Extract the (x, y) coordinate from the center of the cell holding the provided text.  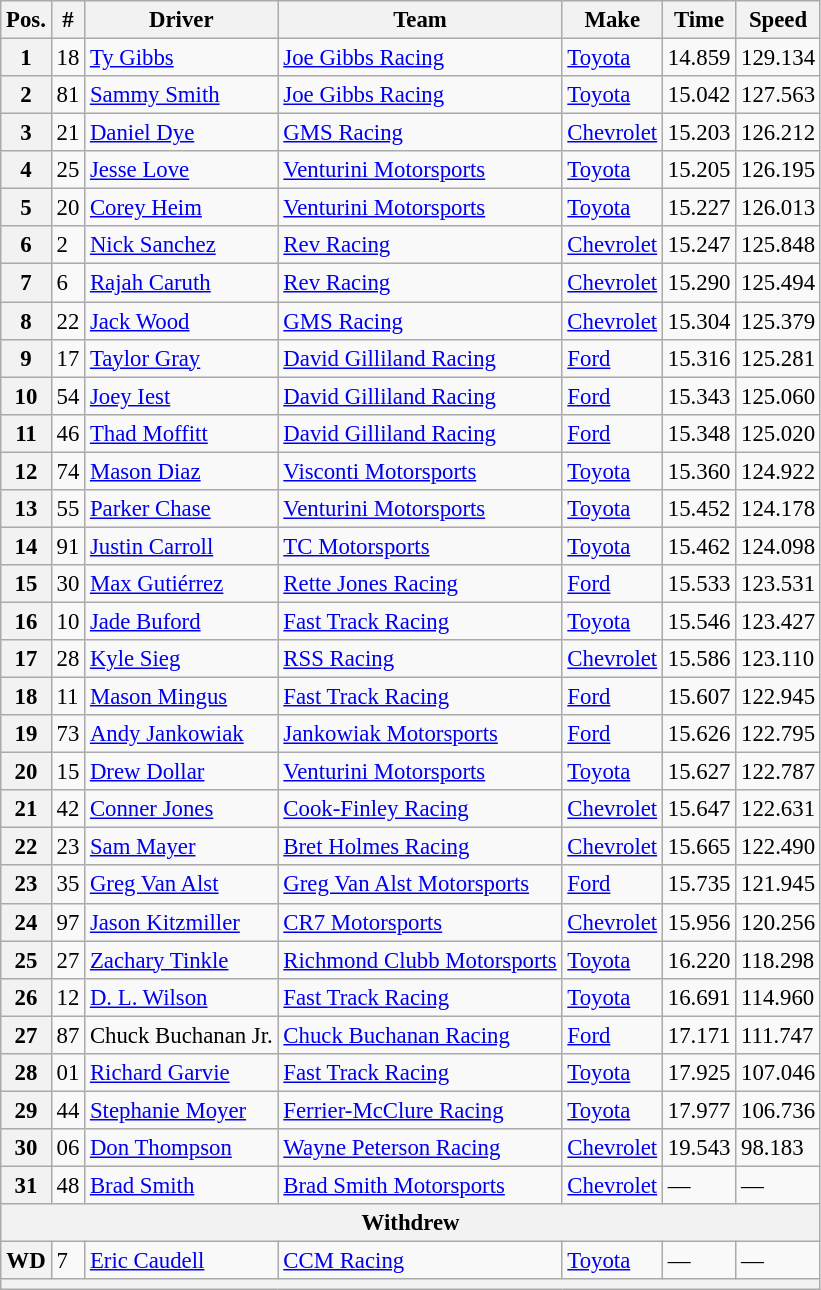
46 (68, 433)
114.960 (778, 997)
124.922 (778, 471)
Max Gutiérrez (182, 584)
Time (698, 20)
122.787 (778, 772)
15.586 (698, 659)
15.290 (698, 283)
15.647 (698, 809)
15.304 (698, 321)
120.256 (778, 922)
126.195 (778, 170)
15.956 (698, 922)
48 (68, 1185)
Team (420, 20)
Rajah Caruth (182, 283)
16.220 (698, 960)
Stephanie Moyer (182, 1110)
Jankowiak Motorsports (420, 734)
Jesse Love (182, 170)
Zachary Tinkle (182, 960)
15.462 (698, 546)
Nick Sanchez (182, 245)
15.205 (698, 170)
CCM Racing (420, 1261)
121.945 (778, 885)
Brad Smith Motorsports (420, 1185)
Daniel Dye (182, 133)
TC Motorsports (420, 546)
15.360 (698, 471)
15.665 (698, 847)
15.626 (698, 734)
Eric Caudell (182, 1261)
Greg Van Alst Motorsports (420, 885)
Ty Gibbs (182, 58)
125.848 (778, 245)
122.490 (778, 847)
Drew Dollar (182, 772)
17.925 (698, 1073)
125.379 (778, 321)
19 (26, 734)
118.298 (778, 960)
Jade Buford (182, 621)
1 (26, 58)
15.452 (698, 509)
Speed (778, 20)
Mason Diaz (182, 471)
54 (68, 396)
Make (612, 20)
125.060 (778, 396)
# (68, 20)
Justin Carroll (182, 546)
14.859 (698, 58)
26 (26, 997)
124.098 (778, 546)
126.212 (778, 133)
Joey Iest (182, 396)
55 (68, 509)
5 (26, 208)
Cook-Finley Racing (420, 809)
81 (68, 95)
Richmond Clubb Motorsports (420, 960)
123.110 (778, 659)
Richard Garvie (182, 1073)
Brad Smith (182, 1185)
15.546 (698, 621)
15.343 (698, 396)
06 (68, 1148)
15.735 (698, 885)
Ferrier-McClure Racing (420, 1110)
Sam Mayer (182, 847)
24 (26, 922)
Sammy Smith (182, 95)
Wayne Peterson Racing (420, 1148)
9 (26, 358)
106.736 (778, 1110)
122.631 (778, 809)
01 (68, 1073)
15.247 (698, 245)
Jason Kitzmiller (182, 922)
42 (68, 809)
17.171 (698, 1035)
29 (26, 1110)
Thad Moffitt (182, 433)
Taylor Gray (182, 358)
125.494 (778, 283)
4 (26, 170)
Conner Jones (182, 809)
16 (26, 621)
125.281 (778, 358)
111.747 (778, 1035)
15.042 (698, 95)
126.013 (778, 208)
98.183 (778, 1148)
16.691 (698, 997)
14 (26, 546)
15.203 (698, 133)
129.134 (778, 58)
Don Thompson (182, 1148)
87 (68, 1035)
17.977 (698, 1110)
107.046 (778, 1073)
125.020 (778, 433)
Withdrew (411, 1223)
97 (68, 922)
124.178 (778, 509)
15.607 (698, 697)
122.945 (778, 697)
RSS Racing (420, 659)
Corey Heim (182, 208)
Bret Holmes Racing (420, 847)
15.533 (698, 584)
8 (26, 321)
Jack Wood (182, 321)
Mason Mingus (182, 697)
122.795 (778, 734)
15.348 (698, 433)
Rette Jones Racing (420, 584)
Visconti Motorsports (420, 471)
Chuck Buchanan Racing (420, 1035)
13 (26, 509)
Kyle Sieg (182, 659)
91 (68, 546)
15.316 (698, 358)
15.627 (698, 772)
CR7 Motorsports (420, 922)
44 (68, 1110)
74 (68, 471)
127.563 (778, 95)
123.427 (778, 621)
15.227 (698, 208)
Pos. (26, 20)
Andy Jankowiak (182, 734)
Greg Van Alst (182, 885)
35 (68, 885)
19.543 (698, 1148)
WD (26, 1261)
D. L. Wilson (182, 997)
Driver (182, 20)
123.531 (778, 584)
31 (26, 1185)
73 (68, 734)
Chuck Buchanan Jr. (182, 1035)
3 (26, 133)
Parker Chase (182, 509)
